Extract the [x, y] coordinate from the center of the cell holding the provided text.  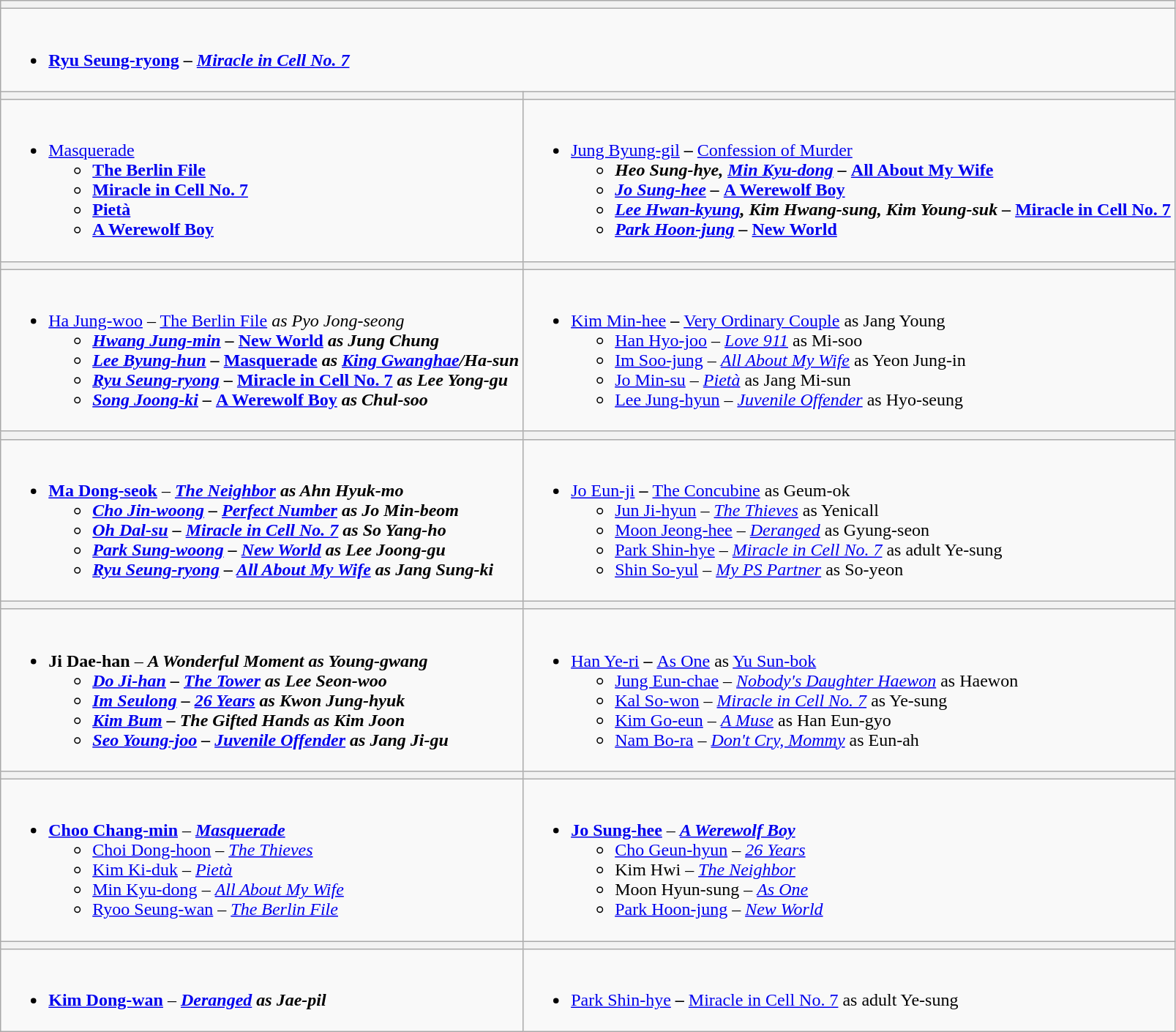
MasqueradeThe Berlin FileMiracle in Cell No. 7PietàA Werewolf Boy [262, 180]
Park Shin-hye – Miracle in Cell No. 7 as adult Ye-sung [849, 991]
Jo Sung-hee – A Werewolf BoyCho Geun-hyun – 26 YearsKim Hwi – The NeighborMoon Hyun-sung – As OnePark Hoon-jung – New World [849, 859]
Kim Dong-wan – Deranged as Jae-pil [262, 991]
Choo Chang-min – MasqueradeChoi Dong-hoon – The ThievesKim Ki-duk – PietàMin Kyu-dong – All About My WifeRyoo Seung-wan – The Berlin File [262, 859]
Ryu Seung-ryong – Miracle in Cell No. 7 [588, 50]
